Return (x, y) of the center of cell containing provided text 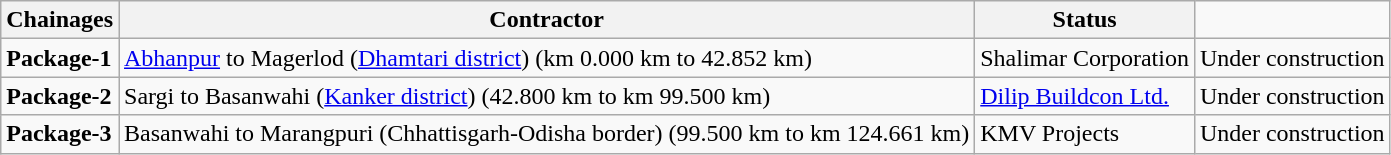
Package-3 (60, 134)
Dilip Buildcon Ltd. (1085, 96)
Package-1 (60, 58)
Chainages (60, 20)
Sargi to Basanwahi (Kanker district) (42.800 km to km 99.500 km) (546, 96)
Status (1085, 20)
Basanwahi to Marangpuri (Chhattisgarh-Odisha border) (99.500 km to km 124.661 km) (546, 134)
Contractor (546, 20)
Package-2 (60, 96)
Abhanpur to Magerlod (Dhamtari district) (km 0.000 km to 42.852 km) (546, 58)
KMV Projects (1085, 134)
Shalimar Corporation (1085, 58)
